Locate the cell with the specified text and output its (x, y) center coordinate. 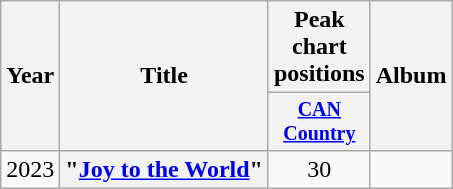
Year (30, 76)
30 (319, 169)
"Joy to the World" (164, 169)
2023 (30, 169)
CAN Country (319, 122)
Album (411, 76)
Peak chartpositions (319, 47)
Title (164, 76)
